Detect which cell encompasses the target text, then output its (X, Y) center coordinate. 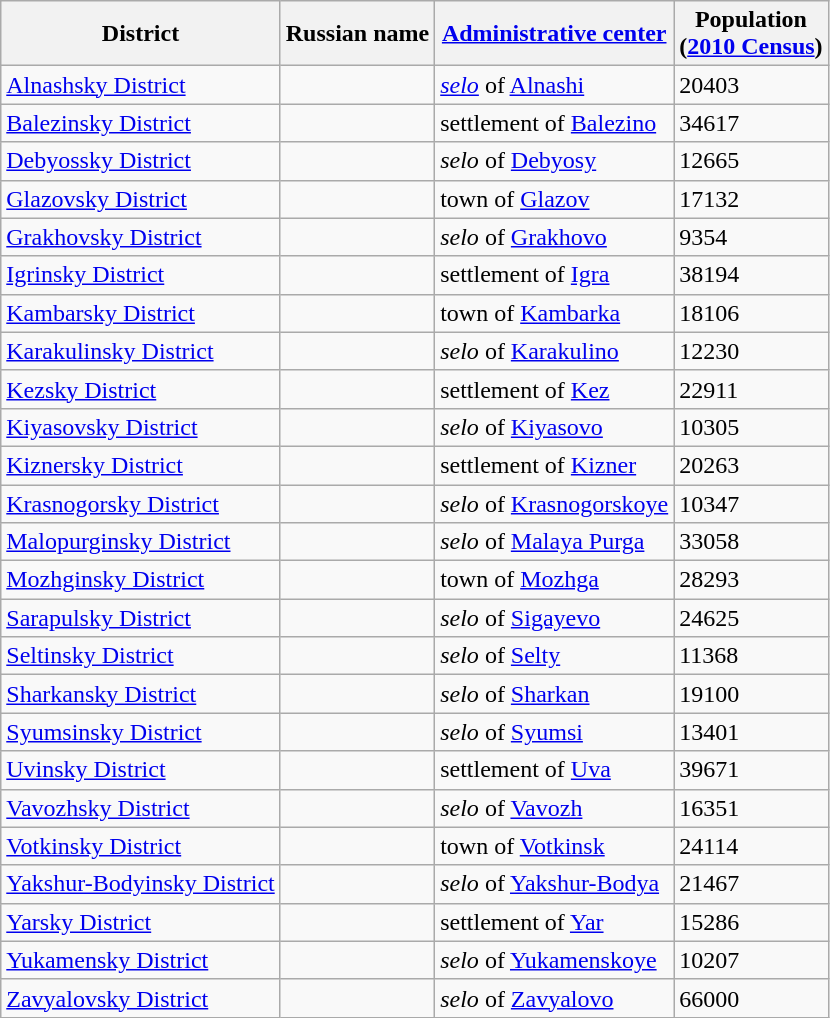
18106 (751, 313)
selo of Kiyasovo (554, 427)
settlement of Yar (554, 922)
Sharkansky District (140, 694)
39671 (751, 770)
Zavyalovsky District (140, 998)
Grakhovsky District (140, 237)
selo of Malaya Purga (554, 542)
15286 (751, 922)
19100 (751, 694)
Russian name (357, 34)
11368 (751, 656)
Debyossky District (140, 161)
Malopurginsky District (140, 542)
selo of Sigayevo (554, 618)
Administrative center (554, 34)
21467 (751, 884)
settlement of Kizner (554, 465)
12665 (751, 161)
20403 (751, 85)
20263 (751, 465)
Kezsky District (140, 389)
settlement of Igra (554, 275)
settlement of Kez (554, 389)
selo of Alnashi (554, 85)
selo of Zavyalovo (554, 998)
Glazovsky District (140, 199)
33058 (751, 542)
38194 (751, 275)
66000 (751, 998)
Kambarsky District (140, 313)
10207 (751, 960)
13401 (751, 732)
selo of Krasnogorskoye (554, 503)
Sarapulsky District (140, 618)
Alnashsky District (140, 85)
Seltinsky District (140, 656)
12230 (751, 351)
24625 (751, 618)
selo of Karakulino (554, 351)
settlement of Uva (554, 770)
Uvinsky District (140, 770)
Population(2010 Census) (751, 34)
28293 (751, 580)
Mozhginsky District (140, 580)
selo of Sharkan (554, 694)
22911 (751, 389)
16351 (751, 808)
Yukamensky District (140, 960)
17132 (751, 199)
selo of Yakshur-Bodya (554, 884)
selo of Selty (554, 656)
selo of Debyosy (554, 161)
selo of Syumsi (554, 732)
town of Kambarka (554, 313)
Kiyasovsky District (140, 427)
9354 (751, 237)
town of Glazov (554, 199)
Votkinsky District (140, 846)
town of Mozhga (554, 580)
Syumsinsky District (140, 732)
Igrinsky District (140, 275)
Kiznersky District (140, 465)
24114 (751, 846)
settlement of Balezino (554, 123)
Karakulinsky District (140, 351)
10347 (751, 503)
34617 (751, 123)
selo of Grakhovo (554, 237)
selo of Vavozh (554, 808)
selo of Yukamenskoye (554, 960)
10305 (751, 427)
Yarsky District (140, 922)
District (140, 34)
Yakshur-Bodyinsky District (140, 884)
town of Votkinsk (554, 846)
Balezinsky District (140, 123)
Vavozhsky District (140, 808)
Krasnogorsky District (140, 503)
